Output the (X, Y) coordinate of the center of the cell containing the given text.  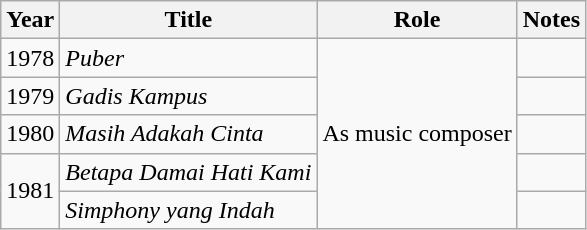
Notes (551, 20)
Title (188, 20)
As music composer (417, 134)
Betapa Damai Hati Kami (188, 172)
Gadis Kampus (188, 96)
1981 (30, 191)
1978 (30, 58)
Year (30, 20)
1979 (30, 96)
Role (417, 20)
Simphony yang Indah (188, 210)
Masih Adakah Cinta (188, 134)
Puber (188, 58)
1980 (30, 134)
